Pinpoint the cell where the given text exists, returning its (X, Y) midpoint coordinate. 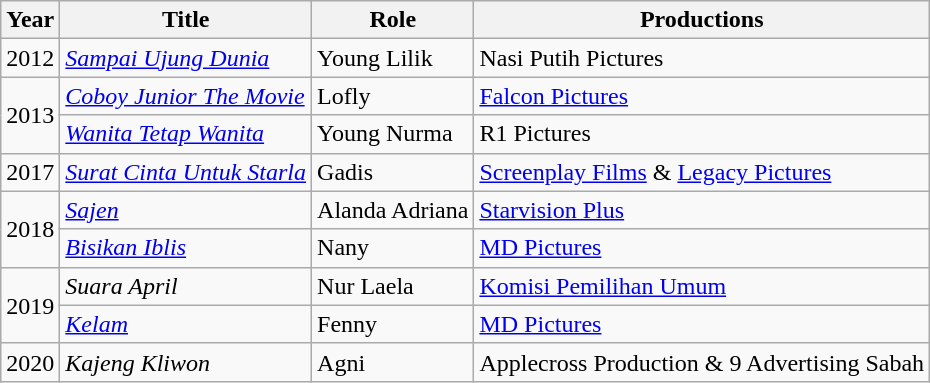
Agni (393, 362)
Bisikan Iblis (186, 248)
2013 (30, 115)
2019 (30, 305)
Young Lilik (393, 58)
Kajeng Kliwon (186, 362)
Fenny (393, 324)
Starvision Plus (702, 210)
Applecross Production & 9 Advertising Sabah (702, 362)
Alanda Adriana (393, 210)
2018 (30, 229)
Title (186, 20)
Sajen (186, 210)
Lofly (393, 96)
Nasi Putih Pictures (702, 58)
R1 Pictures (702, 134)
Surat Cinta Untuk Starla (186, 172)
Suara April (186, 286)
Coboy Junior The Movie (186, 96)
Komisi Pemilihan Umum (702, 286)
Wanita Tetap Wanita (186, 134)
Nur Laela (393, 286)
2017 (30, 172)
Role (393, 20)
Sampai Ujung Dunia (186, 58)
2012 (30, 58)
Nany (393, 248)
Productions (702, 20)
Year (30, 20)
Gadis (393, 172)
Kelam (186, 324)
Screenplay Films & Legacy Pictures (702, 172)
2020 (30, 362)
Falcon Pictures (702, 96)
Young Nurma (393, 134)
